From the cell containing the given text, extract its center point as (X, Y) coordinate. 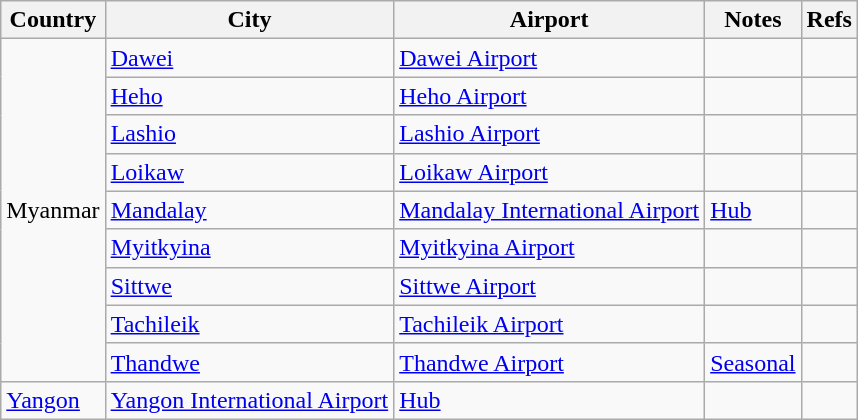
Yangon (53, 400)
Lashio (250, 134)
Myanmar (53, 210)
City (250, 20)
Myitkyina (250, 248)
Tachileik (250, 324)
Yangon International Airport (250, 400)
Dawei (250, 58)
Sittwe (250, 286)
Thandwe Airport (550, 362)
Airport (550, 20)
Mandalay International Airport (550, 210)
Heho Airport (550, 96)
Mandalay (250, 210)
Lashio Airport (550, 134)
Heho (250, 96)
Seasonal (753, 362)
Sittwe Airport (550, 286)
Country (53, 20)
Refs (829, 20)
Loikaw (250, 172)
Thandwe (250, 362)
Notes (753, 20)
Myitkyina Airport (550, 248)
Loikaw Airport (550, 172)
Dawei Airport (550, 58)
Tachileik Airport (550, 324)
